Determine the [x, y] coordinate at the center of the cell enclosing the given text.  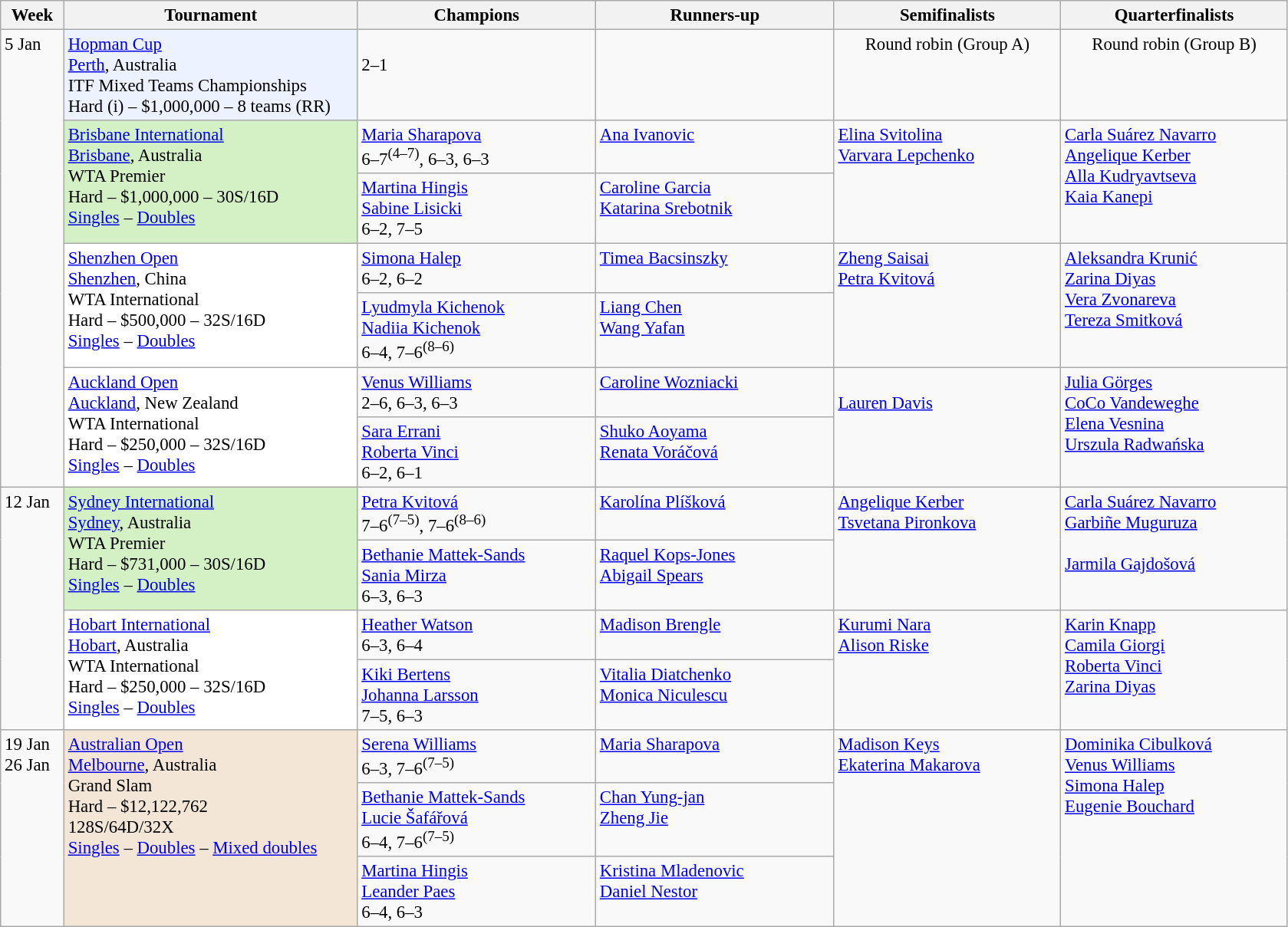
Week [32, 15]
Ana Ivanovic [715, 147]
Semifinalists [947, 15]
19 Jan 26 Jan [32, 828]
Liang Chen Wang Yafan [715, 330]
Madison Brengle [715, 635]
Caroline Wozniacki [715, 393]
Carla Suárez Navarro Angelique Kerber Alla Kudryavtseva Kaia Kanepi [1174, 182]
Australian Open Melbourne, AustraliaGrand SlamHard – $12,122,762128S/64D/32XSingles – Doubles – Mixed doubles [210, 828]
Raquel Kops-Jones Abigail Spears [715, 575]
Shuko Aoyama Renata Voráčová [715, 452]
Martina Hingis Sabine Lisicki6–2, 7–5 [477, 209]
Lyudmyla Kichenok Nadiia Kichenok6–4, 7–6(8–6) [477, 330]
Timea Bacsinszky [715, 268]
Karin Knapp Camila Giorgi Roberta Vinci Zarina Diyas [1174, 670]
Petra Kvitová 7–6(7–5), 7–6(8–6) [477, 514]
Carla Suárez Navarro Garbiñe Muguruza Jarmila Gajdošová [1174, 549]
Chan Yung-jan Zheng Jie [715, 820]
Hobart International Hobart, AustraliaWTA InternationalHard – $250,000 – 32S/16DSingles – Doubles [210, 670]
Kiki Bertens Johanna Larsson 7–5, 6–3 [477, 695]
Quarterfinalists [1174, 15]
Auckland Open Auckland, New ZealandWTA InternationalHard – $250,000 – 32S/16DSingles – Doubles [210, 427]
Bethanie Mattek-Sands Lucie Šafářová6–4, 7–6(7–5) [477, 820]
Julia Görges CoCo Vandeweghe Elena Vesnina Urszula Radwańska [1174, 427]
Tournament [210, 15]
Hopman CupPerth, AustraliaITF Mixed Teams Championships Hard (i) – $1,000,000 – 8 teams (RR) [210, 75]
Elina Svitolina Varvara Lepchenko [947, 182]
Round robin (Group A) [947, 75]
Angelique Kerber Tsvetana Pironkova [947, 549]
Karolína Plíšková [715, 514]
Venus Williams 2–6, 6–3, 6–3 [477, 393]
Shenzhen Open Shenzhen, ChinaWTA InternationalHard – $500,000 – 32S/16DSingles – Doubles [210, 305]
Maria Sharapova [715, 756]
Kurumi Nara Alison Riske [947, 670]
Champions [477, 15]
12 Jan [32, 609]
Lauren Davis [947, 427]
Bethanie Mattek-Sands Sania Mirza6–3, 6–3 [477, 575]
Martina Hingis Leander Paes6–4, 6–3 [477, 892]
2–1 [477, 75]
5 Jan [32, 258]
Aleksandra Krunić Zarina Diyas Vera Zvonareva Tereza Smitková [1174, 305]
Kristina Mladenovic Daniel Nestor [715, 892]
Zheng Saisai Petra Kvitová [947, 305]
Madison Keys Ekaterina Makarova [947, 828]
Sydney International Sydney, AustraliaWTA PremierHard – $731,000 – 30S/16DSingles – Doubles [210, 549]
Vitalia Diatchenko Monica Niculescu [715, 695]
Sara Errani Roberta Vinci 6–2, 6–1 [477, 452]
Maria Sharapova 6–7(4–7), 6–3, 6–3 [477, 147]
Brisbane International Brisbane, AustraliaWTA PremierHard – $1,000,000 – 30S/16DSingles – Doubles [210, 182]
Heather Watson 6–3, 6–4 [477, 635]
Dominika Cibulková Venus Williams Simona Halep Eugenie Bouchard [1174, 828]
Runners-up [715, 15]
Round robin (Group B) [1174, 75]
Serena Williams6–3, 7–6(7–5) [477, 756]
Caroline Garcia Katarina Srebotnik [715, 209]
Simona Halep 6–2, 6–2 [477, 268]
